For the text-containing cell, return its midpoint in [x, y] coordinate format. 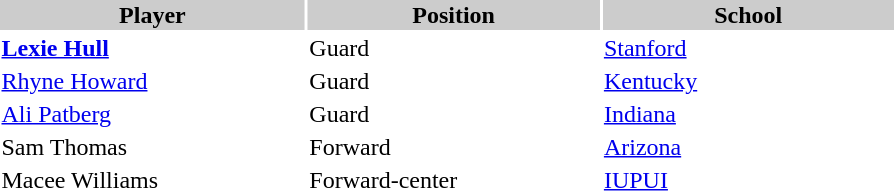
School [748, 15]
Rhyne Howard [152, 81]
Stanford [748, 48]
Ali Patberg [152, 114]
Indiana [748, 114]
Kentucky [748, 81]
Position [454, 15]
Arizona [748, 147]
Lexie Hull [152, 48]
Player [152, 15]
Forward [454, 147]
Sam Thomas [152, 147]
